Scan for the cell matching the given text and deliver its [x, y] coordinate at center. 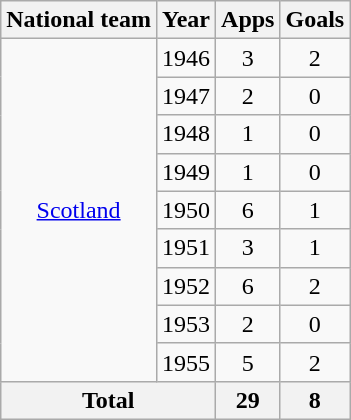
5 [248, 362]
1949 [186, 172]
1953 [186, 324]
Year [186, 20]
Goals [315, 20]
1948 [186, 134]
1950 [186, 210]
8 [315, 400]
Apps [248, 20]
1946 [186, 58]
Total [108, 400]
1955 [186, 362]
29 [248, 400]
1947 [186, 96]
1951 [186, 248]
Scotland [79, 210]
National team [79, 20]
1952 [186, 286]
